Find where the given text appears and provide that cell's center as (X, Y) coordinate. 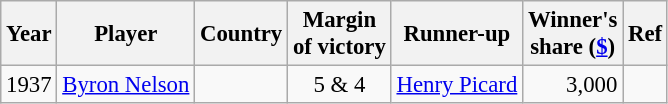
Country (242, 34)
3,000 (573, 85)
1937 (29, 85)
Marginof victory (340, 34)
Player (126, 34)
Byron Nelson (126, 85)
Winner'sshare ($) (573, 34)
5 & 4 (340, 85)
Henry Picard (456, 85)
Ref (646, 34)
Runner-up (456, 34)
Year (29, 34)
